Provide the (x, y) coordinate of the cell's center where the given text is located.  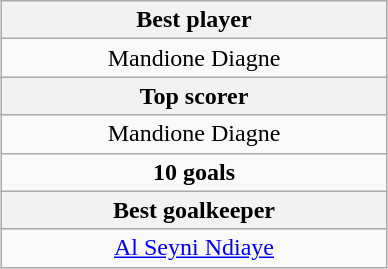
10 goals (194, 172)
Best player (194, 20)
Top scorer (194, 96)
Best goalkeeper (194, 210)
Al Seyni Ndiaye (194, 248)
